Locate the cell with the specified text and output its [X, Y] center coordinate. 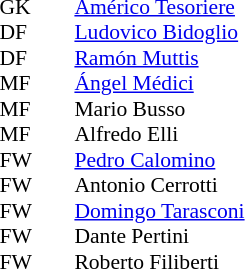
Pedro Calomino [159, 160]
Ludovico Bidoglio [159, 33]
Ramón Muttis [159, 58]
Domingo Tarasconi [159, 211]
Mario Busso [159, 109]
Ángel Médici [159, 83]
Antonio Cerrotti [159, 185]
Dante Pertini [159, 237]
Alfredo Elli [159, 135]
